Detect which cell encompasses the target text, then output its (X, Y) center coordinate. 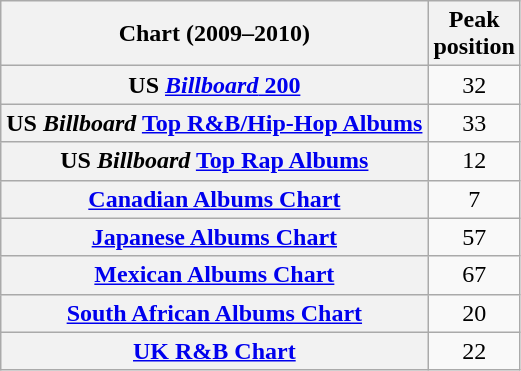
Mexican Albums Chart (214, 275)
7 (474, 199)
32 (474, 85)
US Billboard Top Rap Albums (214, 161)
20 (474, 313)
South African Albums Chart (214, 313)
Peakposition (474, 34)
67 (474, 275)
Japanese Albums Chart (214, 237)
57 (474, 237)
12 (474, 161)
22 (474, 351)
33 (474, 123)
UK R&B Chart (214, 351)
Chart (2009–2010) (214, 34)
US Billboard Top R&B/Hip-Hop Albums (214, 123)
US Billboard 200 (214, 85)
Canadian Albums Chart (214, 199)
